Find where the given text appears and provide that cell's center as (x, y) coordinate. 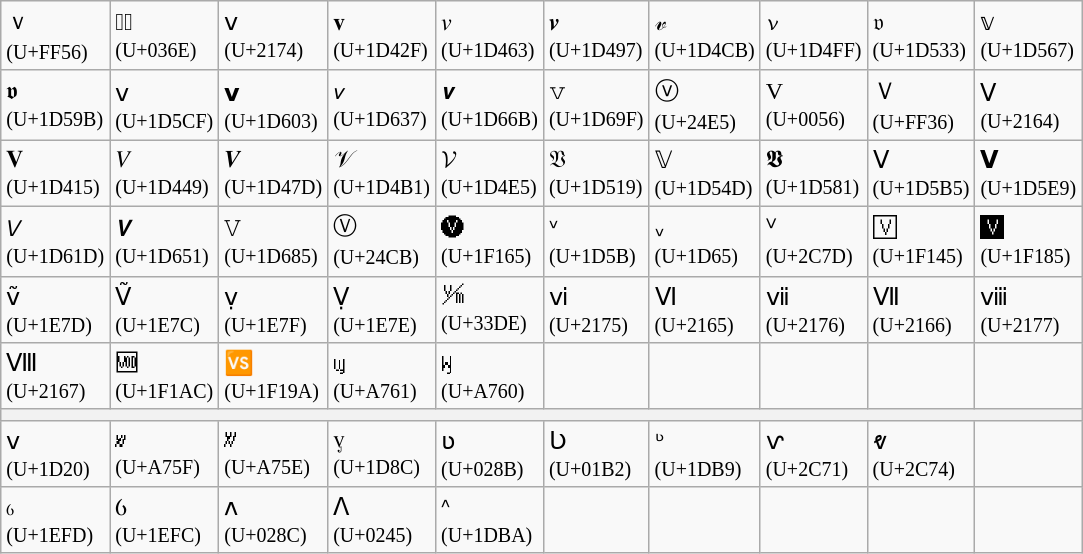
Ṿ (U+1E7E) (382, 310)
𝘷 (U+1D637) (382, 105)
Ꝟ (U+A75E) (274, 454)
𝖛 (U+1D59B) (56, 105)
Ⅶ (U+2166) (921, 310)
㏞ (U+33DE) (490, 310)
𝗩 (U+1D5E9) (1028, 174)
𝕧 (U+1D567) (1028, 36)
𝖁 (U+1D581) (814, 174)
𝘃 (U+1D603) (274, 105)
𝒗 (U+1D497) (596, 36)
Ʌ (U+0245) (382, 520)
ⅴ (U+2174) (274, 36)
ｖ (U+FF56) (56, 36)
◌ͮ (U+036E) (164, 36)
Ⅵ (U+2165) (704, 310)
ᵥ (U+1D65) (704, 241)
Ỽ (U+1EFC) (164, 520)
𝚟 (U+1D69F) (596, 105)
𝐕 (U+1D415) (56, 174)
ⅶ (U+2176) (814, 310)
𝓋 (U+1D4CB) (704, 36)
Ⓥ (U+24CB) (382, 241)
𝓿 (U+1D4FF) (814, 36)
𝙑 (U+1D651) (164, 241)
𝑣 (U+1D463) (490, 36)
𝑽 (U+1D47D) (274, 174)
ᶹ (U+1DB9) (704, 454)
𝙫 (U+1D66B) (490, 105)
Ʋ (U+01B2) (596, 454)
ⱽ (U+2C7D) (814, 241)
ⓥ (U+24E5) (704, 105)
Ⅷ (U+2167) (56, 376)
𝓥 (U+1D4E5) (490, 174)
𝖵 (U+1D5B5) (921, 174)
𝑉 (U+1D449) (164, 174)
ᴠ (U+1D20) (56, 454)
ⱱ (U+2C71) (814, 454)
ỽ (U+1EFD) (56, 520)
ᶌ (U+1D8C) (382, 454)
𝒱 (U+1D4B1) (382, 174)
𝔳 (U+1D533) (921, 36)
𝕍 (U+1D54D) (704, 174)
ʋ (U+028B) (490, 454)
𝗏 (U+1D5CF) (164, 105)
V (U+0056) (814, 105)
ᶺ (U+1DBA) (490, 520)
𝔙 (U+1D519) (596, 174)
Ꝡ (U+A760) (490, 376)
🅥 (U+1F165) (490, 241)
ṽ (U+1E7D) (56, 310)
ʌ (U+028C) (274, 520)
ṿ (U+1E7F) (274, 310)
ꝡ (U+A761) (382, 376)
ᵛ (U+1D5B) (596, 241)
🆬 (U+1F1AC) (164, 376)
ⅷ (U+2177) (1028, 310)
Ⅴ (U+2164) (1028, 105)
🅅 (U+1F145) (921, 241)
🆅 (U+1F185) (1028, 241)
🆚 (U+1F19A) (274, 376)
ⅵ (U+2175) (596, 310)
Ṽ (U+1E7C) (164, 310)
ⱴ (U+2C74) (921, 454)
Ｖ (U+FF36) (921, 105)
ꝟ (U+A75F) (164, 454)
𝐯 (U+1D42F) (382, 36)
𝘝 (U+1D61D) (56, 241)
𝚅 (U+1D685) (274, 241)
